Find where the given text appears and provide that cell's center as [X, Y] coordinate. 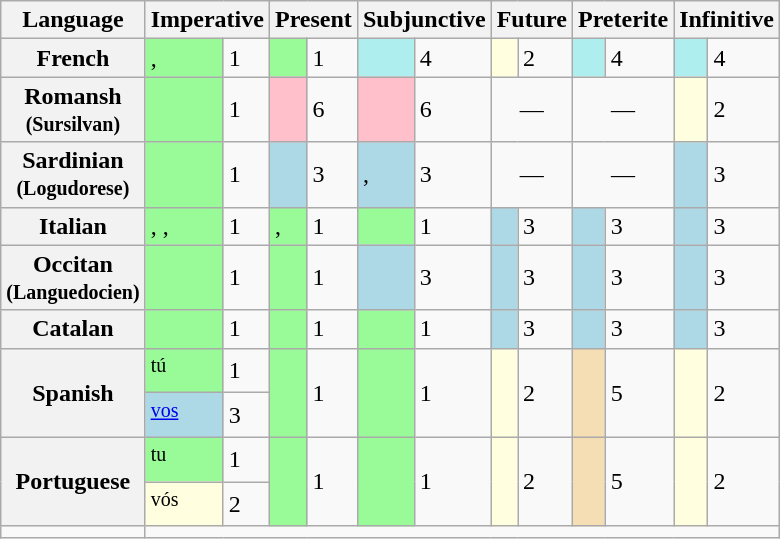
Preterite [622, 20]
Romansh(Sursilvan) [73, 110]
Language [73, 20]
Catalan [73, 329]
Subjunctive [424, 20]
, , [184, 226]
tú [184, 370]
Sardinian(Logudorese) [73, 174]
Imperative [207, 20]
vos [184, 416]
Infinitive [727, 20]
French [73, 58]
vós [184, 504]
Present [313, 20]
Spanish [73, 392]
tu [184, 460]
Italian [73, 226]
Future [532, 20]
Occitan(Languedocien) [73, 278]
Portuguese [73, 482]
